Scan for the cell matching the given text and deliver its (x, y) coordinate at center. 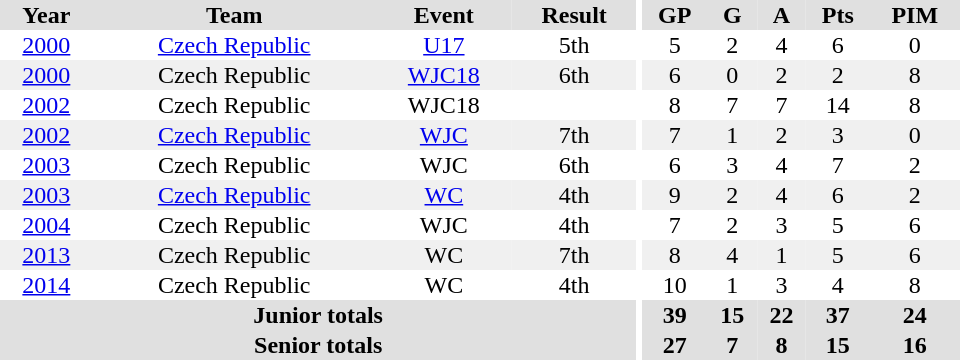
Senior totals (318, 345)
37 (838, 315)
Year (46, 15)
10 (675, 285)
22 (782, 315)
G (732, 15)
9 (675, 195)
PIM (915, 15)
Event (444, 15)
A (782, 15)
Junior totals (318, 315)
GP (675, 15)
Team (234, 15)
Result (574, 15)
39 (675, 315)
16 (915, 345)
Pts (838, 15)
2004 (46, 225)
2014 (46, 285)
5th (574, 45)
27 (675, 345)
2013 (46, 255)
24 (915, 315)
U17 (444, 45)
14 (838, 105)
